Provide the [x, y] coordinate of the cell's center where the given text is located.  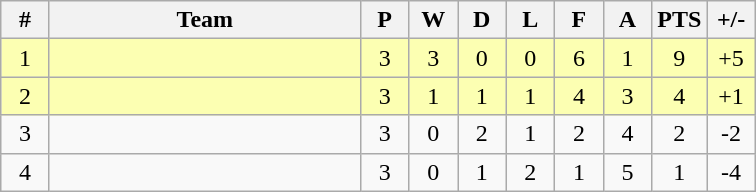
Team [204, 20]
# [26, 20]
F [580, 20]
PTS [680, 20]
6 [580, 58]
W [434, 20]
5 [628, 172]
-4 [732, 172]
+1 [732, 96]
+5 [732, 58]
D [482, 20]
A [628, 20]
+/- [732, 20]
9 [680, 58]
-2 [732, 134]
L [530, 20]
P [384, 20]
